Find where the given text appears and provide that cell's center as [x, y] coordinate. 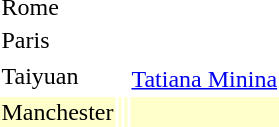
Taiyuan [58, 76]
Manchester [58, 112]
Tatiana Minina [204, 79]
Paris [58, 40]
